Capture the cell that displays the provided text and extract its (X, Y) central coordinate. 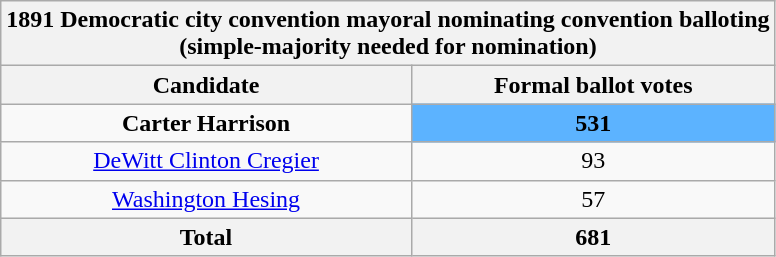
531 (593, 123)
DeWitt Clinton Cregier (206, 161)
Washington Hesing (206, 199)
Candidate (206, 85)
681 (593, 237)
1891 Democratic city convention mayoral nominating convention balloting(simple-majority needed for nomination) (388, 34)
Carter Harrison (206, 123)
57 (593, 199)
Formal ballot votes (593, 85)
Total (206, 237)
93 (593, 161)
